Capture the cell that displays the provided text and extract its [X, Y] central coordinate. 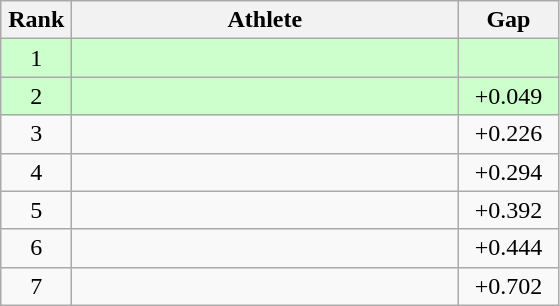
+0.702 [508, 286]
6 [36, 248]
Gap [508, 20]
Rank [36, 20]
+0.226 [508, 134]
+0.049 [508, 96]
1 [36, 58]
4 [36, 172]
+0.392 [508, 210]
7 [36, 286]
5 [36, 210]
+0.294 [508, 172]
2 [36, 96]
+0.444 [508, 248]
3 [36, 134]
Athlete [265, 20]
